Capture the cell that displays the provided text and extract its [X, Y] central coordinate. 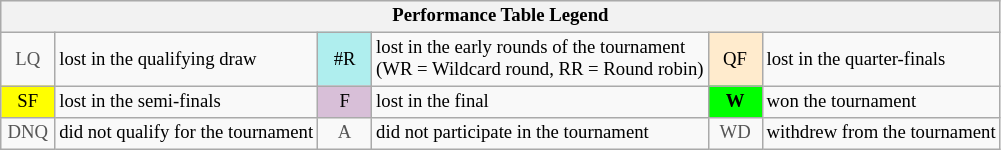
QF [735, 60]
A [345, 134]
LQ [28, 60]
did not qualify for the tournament [186, 134]
lost in the qualifying draw [186, 60]
DNQ [28, 134]
SF [28, 102]
F [345, 102]
#R [345, 60]
lost in the final [540, 102]
W [735, 102]
Performance Table Legend [500, 16]
did not participate in the tournament [540, 134]
won the tournament [881, 102]
lost in the semi-finals [186, 102]
WD [735, 134]
lost in the early rounds of the tournament(WR = Wildcard round, RR = Round robin) [540, 60]
withdrew from the tournament [881, 134]
lost in the quarter-finals [881, 60]
